Return (X, Y) of the center of cell containing provided text 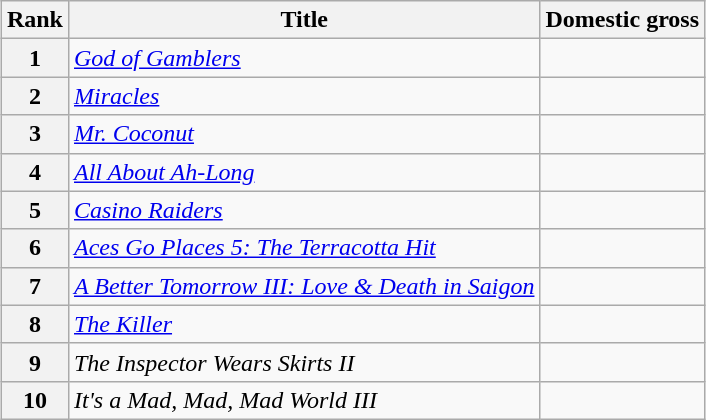
It's a Mad, Mad, Mad World III (304, 400)
Casino Raiders (304, 210)
4 (34, 172)
7 (34, 286)
Domestic gross (622, 20)
Mr. Coconut (304, 134)
3 (34, 134)
6 (34, 248)
Aces Go Places 5: The Terracotta Hit (304, 248)
Rank (34, 20)
Title (304, 20)
A Better Tomorrow III: Love & Death in Saigon (304, 286)
10 (34, 400)
8 (34, 324)
The Killer (304, 324)
2 (34, 96)
The Inspector Wears Skirts II (304, 362)
All About Ah-Long (304, 172)
God of Gamblers (304, 58)
5 (34, 210)
9 (34, 362)
Miracles (304, 96)
1 (34, 58)
